Capture the cell that displays the provided text and extract its [x, y] central coordinate. 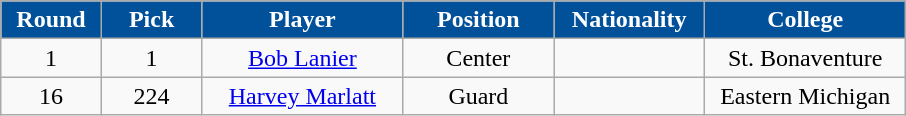
Nationality [630, 20]
Guard [478, 96]
St. Bonaventure [806, 58]
Round [52, 20]
Center [478, 58]
Player [302, 20]
Harvey Marlatt [302, 96]
16 [52, 96]
Position [478, 20]
College [806, 20]
224 [152, 96]
Bob Lanier [302, 58]
Pick [152, 20]
Eastern Michigan [806, 96]
